Scan for the cell matching the given text and deliver its [x, y] coordinate at center. 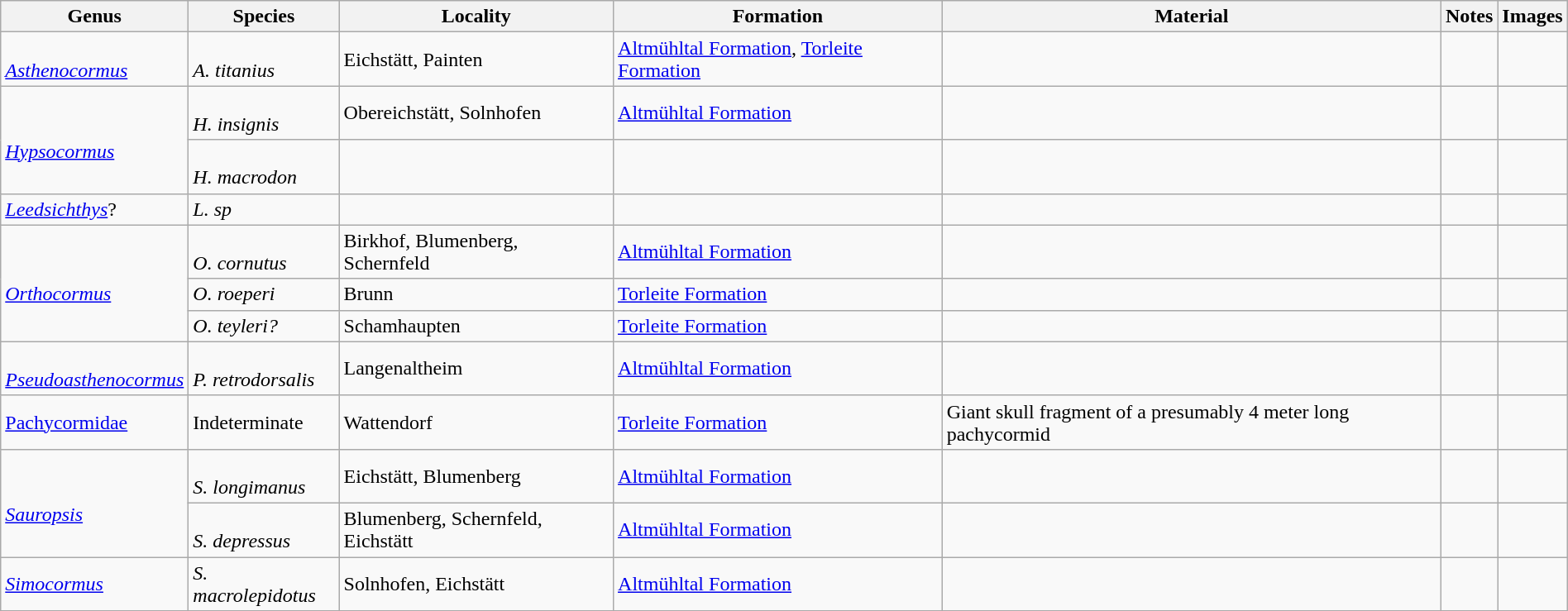
Giant skull fragment of a presumably 4 meter long pachycormid [1191, 422]
P. retrodorsalis [264, 369]
Solnhofen, Eichstätt [476, 584]
Blumenberg, Schernfeld, Eichstätt [476, 529]
Notes [1469, 17]
Wattendorf [476, 422]
Asthenocormus [94, 60]
Schamhaupten [476, 326]
O. teyleri? [264, 326]
Eichstätt, Painten [476, 60]
Material [1191, 17]
Genus [94, 17]
Hypsocormus [94, 140]
Birkhof, Blumenberg, Schernfeld [476, 251]
S. macrolepidotus [264, 584]
Orthocormus [94, 283]
Species [264, 17]
H. insignis [264, 112]
L. sp [264, 209]
O. cornutus [264, 251]
Locality [476, 17]
H. macrodon [264, 167]
S. depressus [264, 529]
Simocormus [94, 584]
Indeterminate [264, 422]
Eichstätt, Blumenberg [476, 476]
Sauropsis [94, 503]
S. longimanus [264, 476]
Pachycormidae [94, 422]
Pseudoasthenocormus [94, 369]
Leedsichthys? [94, 209]
Obereichstätt, Solnhofen [476, 112]
Langenaltheim [476, 369]
Brunn [476, 294]
Formation [778, 17]
Altmühltal Formation, Torleite Formation [778, 60]
O. roeperi [264, 294]
Images [1532, 17]
A. titanius [264, 60]
